Capture the cell that displays the provided text and extract its [x, y] central coordinate. 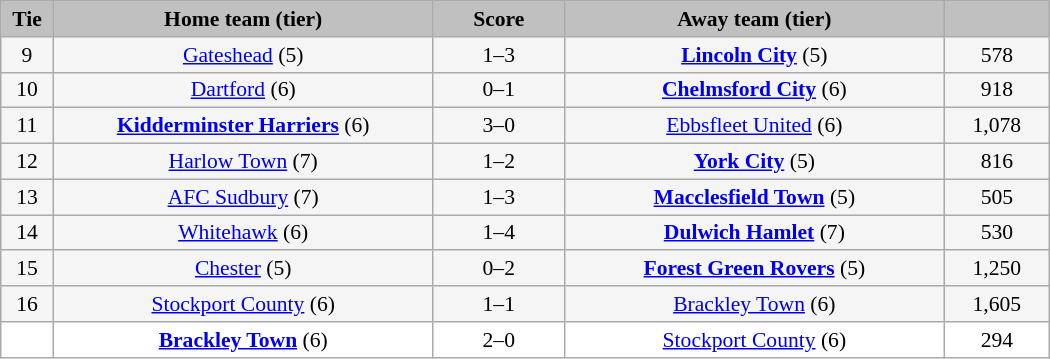
3–0 [498, 126]
Gateshead (5) [243, 55]
1,605 [996, 304]
10 [27, 90]
Score [498, 19]
13 [27, 197]
Tie [27, 19]
Ebbsfleet United (6) [754, 126]
530 [996, 233]
505 [996, 197]
Lincoln City (5) [754, 55]
11 [27, 126]
1,078 [996, 126]
Macclesfield Town (5) [754, 197]
15 [27, 269]
Harlow Town (7) [243, 162]
9 [27, 55]
14 [27, 233]
2–0 [498, 340]
AFC Sudbury (7) [243, 197]
Dulwich Hamlet (7) [754, 233]
Whitehawk (6) [243, 233]
Away team (tier) [754, 19]
1,250 [996, 269]
0–2 [498, 269]
1–1 [498, 304]
578 [996, 55]
Home team (tier) [243, 19]
918 [996, 90]
0–1 [498, 90]
816 [996, 162]
16 [27, 304]
1–4 [498, 233]
Chester (5) [243, 269]
1–2 [498, 162]
12 [27, 162]
Forest Green Rovers (5) [754, 269]
Kidderminster Harriers (6) [243, 126]
Chelmsford City (6) [754, 90]
Dartford (6) [243, 90]
York City (5) [754, 162]
294 [996, 340]
